Determine the [x, y] coordinate at the center of the cell enclosing the given text.  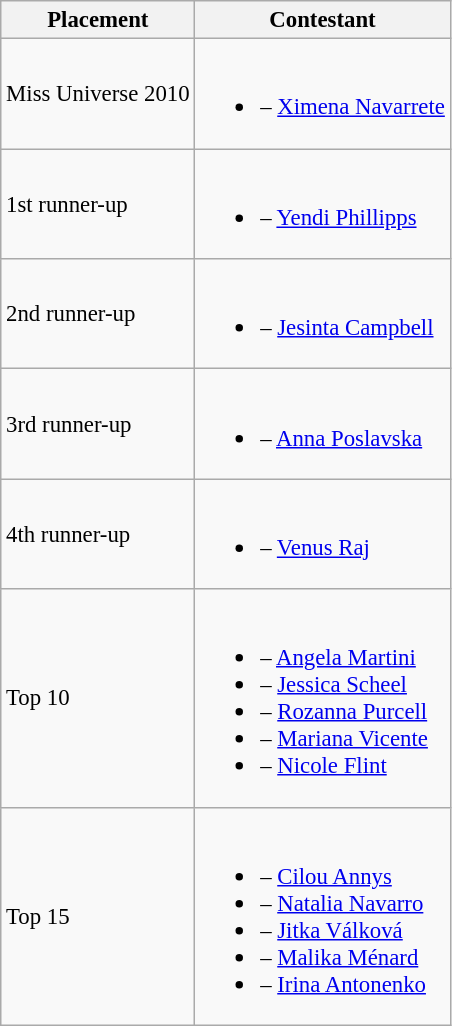
4th runner-up [98, 534]
Miss Universe 2010 [98, 94]
– Cilou Annys – Natalia Navarro – Jitka Válková – Malika Ménard – Irina Antonenko [322, 916]
Contestant [322, 20]
– Yendi Phillipps [322, 204]
– Anna Poslavska [322, 424]
– Jesinta Campbell [322, 314]
– Ximena Navarrete [322, 94]
Top 10 [98, 698]
2nd runner-up [98, 314]
3rd runner-up [98, 424]
Placement [98, 20]
Top 15 [98, 916]
– Venus Raj [322, 534]
– Angela Martini – Jessica Scheel – Rozanna Purcell – Mariana Vicente – Nicole Flint [322, 698]
1st runner-up [98, 204]
